Find where the given text appears and provide that cell's center as (X, Y) coordinate. 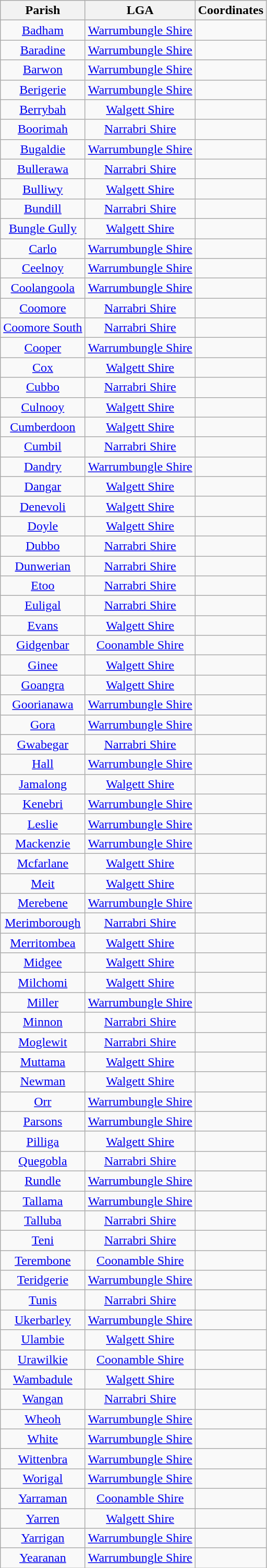
Miller (43, 1002)
Coomore (43, 308)
Wittenbra (43, 1459)
Cooper (43, 348)
Berigerie (43, 90)
Quegobla (43, 1161)
Dunwerian (43, 566)
Boorimah (43, 129)
Parsons (43, 1121)
Bugaldie (43, 149)
Yarrigan (43, 1538)
Tunis (43, 1300)
Doyle (43, 526)
Bundill (43, 209)
Yearanan (43, 1558)
Carlo (43, 249)
Muttama (43, 1062)
Coordinates (230, 10)
Kenebri (43, 804)
Berrybah (43, 109)
Hall (43, 764)
Goangra (43, 685)
Bullerawa (43, 169)
Gora (43, 725)
Gidgenbar (43, 645)
Talluba (43, 1221)
Dangar (43, 486)
Teridgerie (43, 1280)
Mcfarlane (43, 863)
Wheoh (43, 1419)
Culnooy (43, 407)
Coolangoola (43, 288)
Parish (43, 10)
Evans (43, 626)
Coomore South (43, 328)
Mackenzie (43, 843)
Euligal (43, 606)
Wangan (43, 1399)
Tallama (43, 1200)
Dubbo (43, 546)
Orr (43, 1101)
Ulambie (43, 1340)
Jamalong (43, 784)
Moglewit (43, 1042)
Bungle Gully (43, 228)
Ukerbarley (43, 1320)
Gwabegar (43, 744)
Cumberdoon (43, 427)
Cox (43, 367)
White (43, 1439)
Midgee (43, 963)
Dandry (43, 467)
Newman (43, 1082)
Etoo (43, 586)
Goorianawa (43, 705)
Meit (43, 884)
Badham (43, 30)
Rundle (43, 1181)
Teni (43, 1241)
Merritombea (43, 943)
Merebene (43, 903)
Baradine (43, 50)
Pilliga (43, 1141)
Leslie (43, 824)
Ceelnoy (43, 268)
Milchomi (43, 983)
Minnon (43, 1022)
Bulliwy (43, 189)
Barwon (43, 70)
Worigal (43, 1478)
Urawilkie (43, 1359)
Cubbo (43, 387)
Terembone (43, 1260)
LGA (140, 10)
Ginee (43, 665)
Merimborough (43, 923)
Wambadule (43, 1379)
Cumbil (43, 447)
Yarraman (43, 1498)
Yarren (43, 1518)
Denevoli (43, 506)
